Locate the cell with the specified text and output its (X, Y) center coordinate. 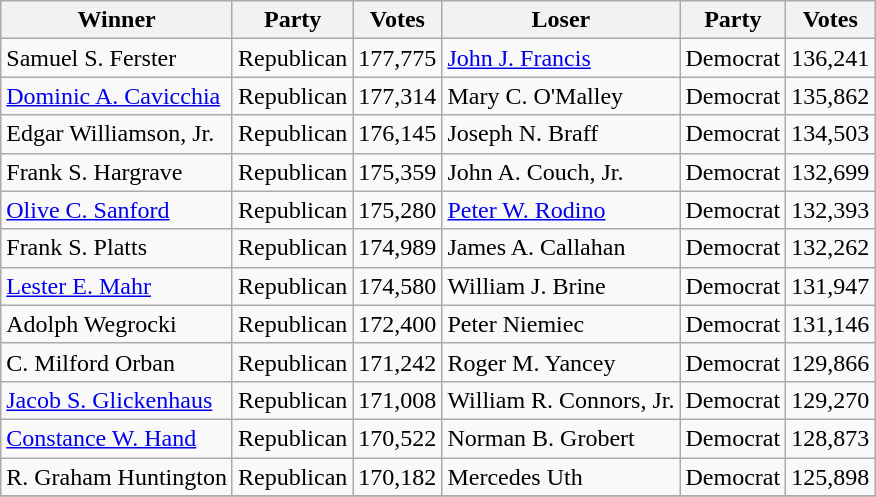
136,241 (830, 58)
171,008 (398, 400)
Frank S. Platts (117, 248)
128,873 (830, 438)
129,866 (830, 362)
Adolph Wegrocki (117, 324)
177,314 (398, 96)
Edgar Williamson, Jr. (117, 134)
175,359 (398, 172)
174,989 (398, 248)
Mercedes Uth (561, 477)
Jacob S. Glickenhaus (117, 400)
Samuel S. Ferster (117, 58)
Olive C. Sanford (117, 210)
171,242 (398, 362)
135,862 (830, 96)
Frank S. Hargrave (117, 172)
Dominic A. Cavicchia (117, 96)
William R. Connors, Jr. (561, 400)
125,898 (830, 477)
176,145 (398, 134)
174,580 (398, 286)
Roger M. Yancey (561, 362)
131,146 (830, 324)
John A. Couch, Jr. (561, 172)
Winner (117, 20)
177,775 (398, 58)
Lester E. Mahr (117, 286)
129,270 (830, 400)
Constance W. Hand (117, 438)
Norman B. Grobert (561, 438)
William J. Brine (561, 286)
James A. Callahan (561, 248)
132,262 (830, 248)
132,699 (830, 172)
Mary C. O'Malley (561, 96)
175,280 (398, 210)
132,393 (830, 210)
170,522 (398, 438)
R. Graham Huntington (117, 477)
Loser (561, 20)
Peter W. Rodino (561, 210)
131,947 (830, 286)
Joseph N. Braff (561, 134)
C. Milford Orban (117, 362)
John J. Francis (561, 58)
134,503 (830, 134)
172,400 (398, 324)
170,182 (398, 477)
Peter Niemiec (561, 324)
